Pinpoint the cell where the given text exists, returning its [X, Y] midpoint coordinate. 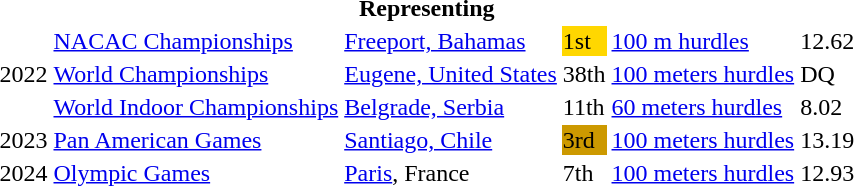
World Championships [196, 74]
100 m hurdles [703, 41]
Belgrade, Serbia [451, 107]
Santiago, Chile [451, 140]
60 meters hurdles [703, 107]
NACAC Championships [196, 41]
3rd [584, 140]
11th [584, 107]
Eugene, United States [451, 74]
Pan American Games [196, 140]
World Indoor Championships [196, 107]
38th [584, 74]
1st [584, 41]
Freeport, Bahamas [451, 41]
